Extract the [X, Y] coordinate from the center of the cell holding the provided text.  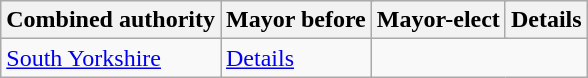
South Yorkshire [111, 58]
Combined authority [111, 20]
Mayor before [296, 20]
Mayor-elect [438, 20]
